Output the (x, y) coordinate of the center of the cell containing the given text.  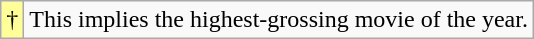
† (12, 20)
This implies the highest-grossing movie of the year. (279, 20)
